Return (X, Y) of the center of cell containing provided text 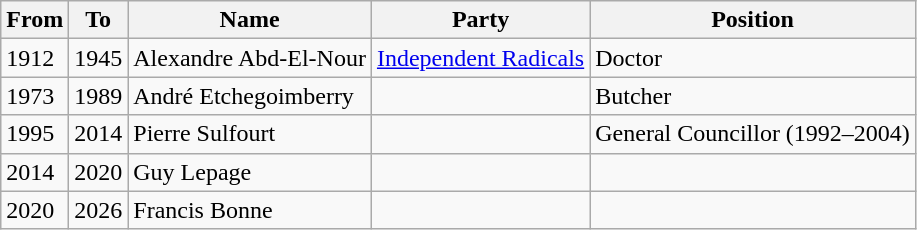
Alexandre Abd-El-Nour (250, 58)
Party (480, 20)
To (98, 20)
2026 (98, 210)
Independent Radicals (480, 58)
Pierre Sulfourt (250, 134)
Francis Bonne (250, 210)
General Councillor (1992–2004) (753, 134)
André Etchegoimberry (250, 96)
1912 (35, 58)
1989 (98, 96)
From (35, 20)
Position (753, 20)
1945 (98, 58)
Butcher (753, 96)
Guy Lepage (250, 172)
Doctor (753, 58)
Name (250, 20)
1973 (35, 96)
1995 (35, 134)
